Locate the cell with the specified text and output its (x, y) center coordinate. 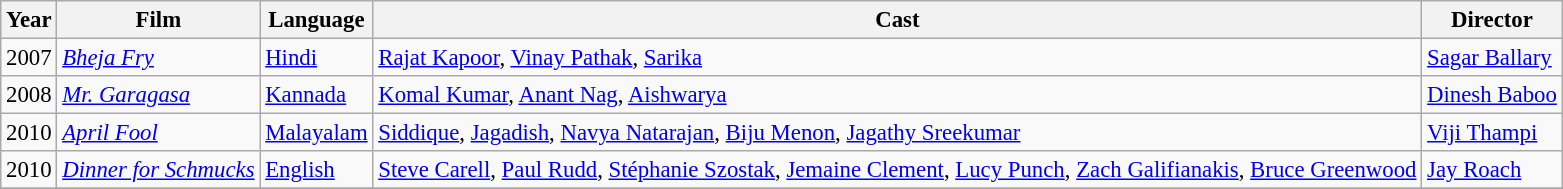
Cast (898, 20)
Malayalam (316, 133)
Dinner for Schmucks (158, 170)
Jay Roach (1492, 170)
English (316, 170)
2007 (29, 58)
Bheja Fry (158, 58)
Siddique, Jagadish, Navya Natarajan, Biju Menon, Jagathy Sreekumar (898, 133)
Steve Carell, Paul Rudd, Stéphanie Szostak, Jemaine Clement, Lucy Punch, Zach Galifianakis, Bruce Greenwood (898, 170)
Director (1492, 20)
Sagar Ballary (1492, 58)
Language (316, 20)
Viji Thampi (1492, 133)
Film (158, 20)
Kannada (316, 95)
2008 (29, 95)
April Fool (158, 133)
Mr. Garagasa (158, 95)
Year (29, 20)
Hindi (316, 58)
Rajat Kapoor, Vinay Pathak, Sarika (898, 58)
Dinesh Baboo (1492, 95)
Komal Kumar, Anant Nag, Aishwarya (898, 95)
